From the cell containing the given text, extract its center point as (x, y) coordinate. 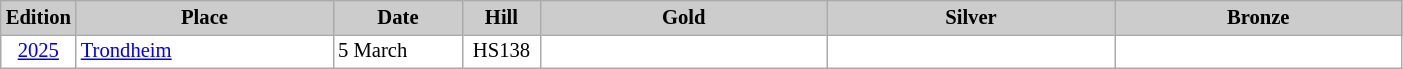
Place (204, 17)
2025 (38, 51)
Silver (970, 17)
Hill (502, 17)
Trondheim (204, 51)
Bronze (1258, 17)
HS138 (502, 51)
5 March (398, 51)
Gold (684, 17)
Edition (38, 17)
Date (398, 17)
